Capture the cell that displays the provided text and extract its [x, y] central coordinate. 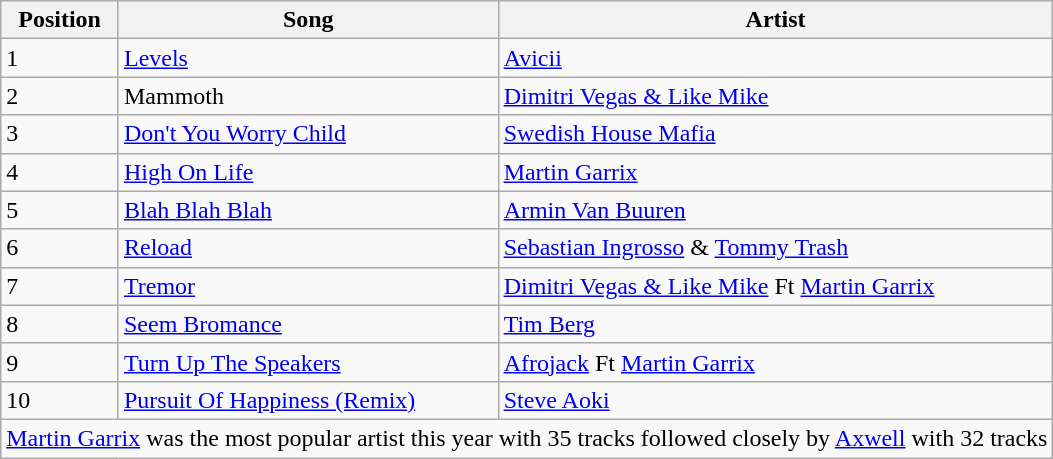
2 [60, 96]
Blah Blah Blah [308, 210]
Tim Berg [776, 324]
Artist [776, 20]
High On Life [308, 172]
Song [308, 20]
Reload [308, 248]
Turn Up The Speakers [308, 362]
3 [60, 134]
Pursuit Of Happiness (Remix) [308, 400]
Armin Van Buuren [776, 210]
Steve Aoki [776, 400]
5 [60, 210]
Avicii [776, 58]
Sebastian Ingrosso & Tommy Trash [776, 248]
7 [60, 286]
Don't You Worry Child [308, 134]
10 [60, 400]
Dimitri Vegas & Like Mike Ft Martin Garrix [776, 286]
Tremor [308, 286]
6 [60, 248]
Afrojack Ft Martin Garrix [776, 362]
8 [60, 324]
1 [60, 58]
Dimitri Vegas & Like Mike [776, 96]
Mammoth [308, 96]
4 [60, 172]
Martin Garrix was the most popular artist this year with 35 tracks followed closely by Axwell with 32 tracks [527, 438]
Levels [308, 58]
Martin Garrix [776, 172]
Position [60, 20]
Seem Bromance [308, 324]
Swedish House Mafia [776, 134]
9 [60, 362]
